Capture the cell that displays the provided text and extract its [x, y] central coordinate. 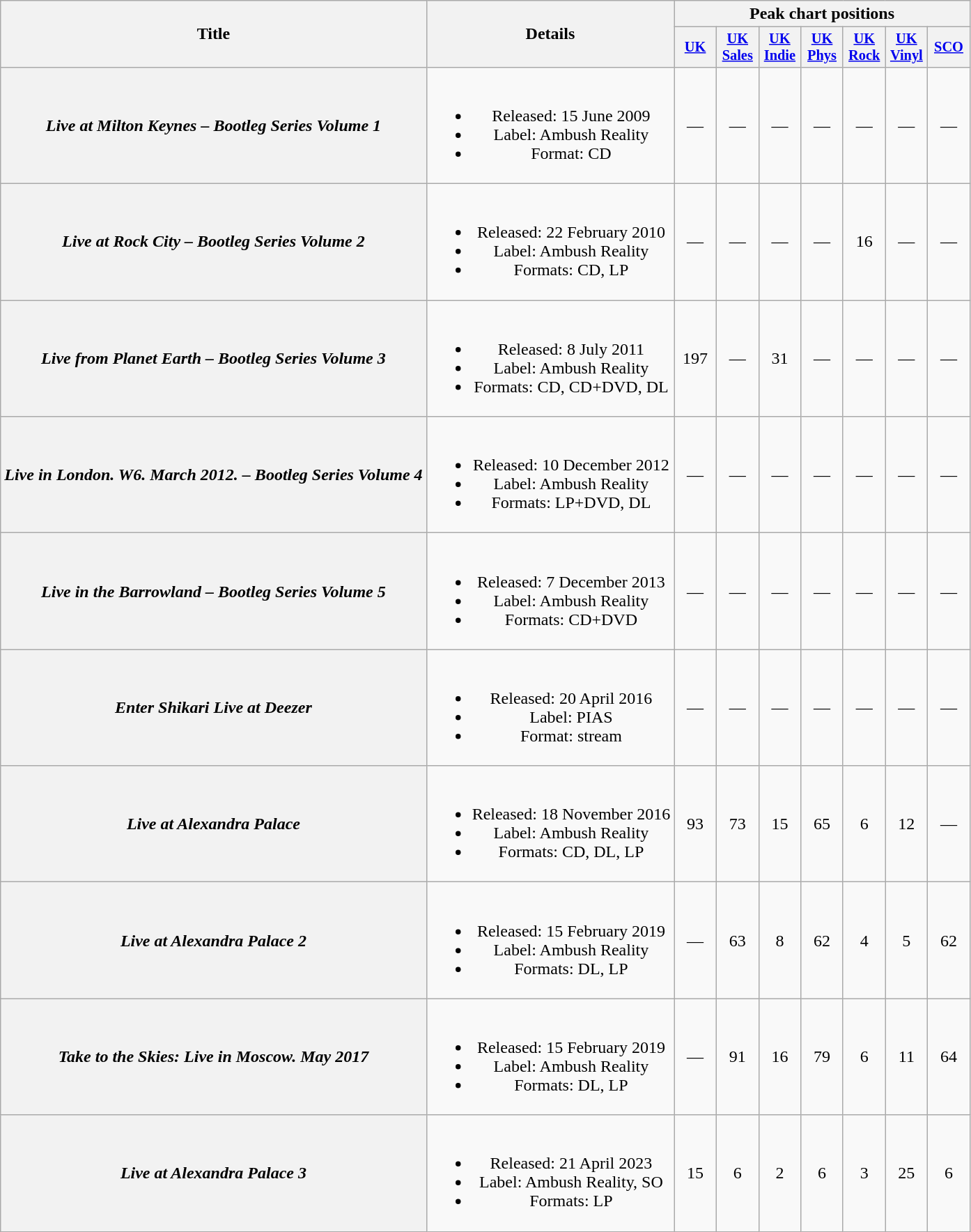
197 [695, 358]
Live in the Barrowland – Bootleg Series Volume 5 [213, 591]
3 [864, 1173]
93 [695, 824]
UKSales [737, 47]
Live at Alexandra Palace [213, 824]
12 [907, 824]
Released: 20 April 2016Label: PIASFormat: stream [550, 708]
Take to the Skies: Live in Moscow. May 2017 [213, 1056]
73 [737, 824]
Enter Shikari Live at Deezer [213, 708]
UKVinyl [907, 47]
Released: 8 July 2011Label: Ambush RealityFormats: CD, CD+DVD, DL [550, 358]
Details [550, 34]
8 [780, 941]
Released: 22 February 2010Label: Ambush RealityFormats: CD, LP [550, 242]
63 [737, 941]
Peak chart positions [822, 14]
Released: 10 December 2012Label: Ambush RealityFormats: LP+DVD, DL [550, 475]
UK [695, 47]
UKIndie [780, 47]
5 [907, 941]
65 [822, 824]
Released: 7 December 2013Label: Ambush RealityFormats: CD+DVD [550, 591]
91 [737, 1056]
64 [949, 1056]
Released: 21 April 2023Label: Ambush Reality, SOFormats: LP [550, 1173]
Live at Milton Keynes – Bootleg Series Volume 1 [213, 125]
25 [907, 1173]
Live at Alexandra Palace 3 [213, 1173]
Live from Planet Earth – Bootleg Series Volume 3 [213, 358]
11 [907, 1056]
79 [822, 1056]
Live at Rock City – Bootleg Series Volume 2 [213, 242]
Released: 18 November 2016Label: Ambush RealityFormats: CD, DL, LP [550, 824]
31 [780, 358]
UK Rock [864, 47]
Title [213, 34]
UKPhys [822, 47]
Live at Alexandra Palace 2 [213, 941]
Live in London. W6. March 2012. – Bootleg Series Volume 4 [213, 475]
SCO [949, 47]
Released: 15 June 2009Label: Ambush RealityFormat: CD [550, 125]
4 [864, 941]
2 [780, 1173]
